Extract the (X, Y) coordinate from the center of the cell holding the provided text.  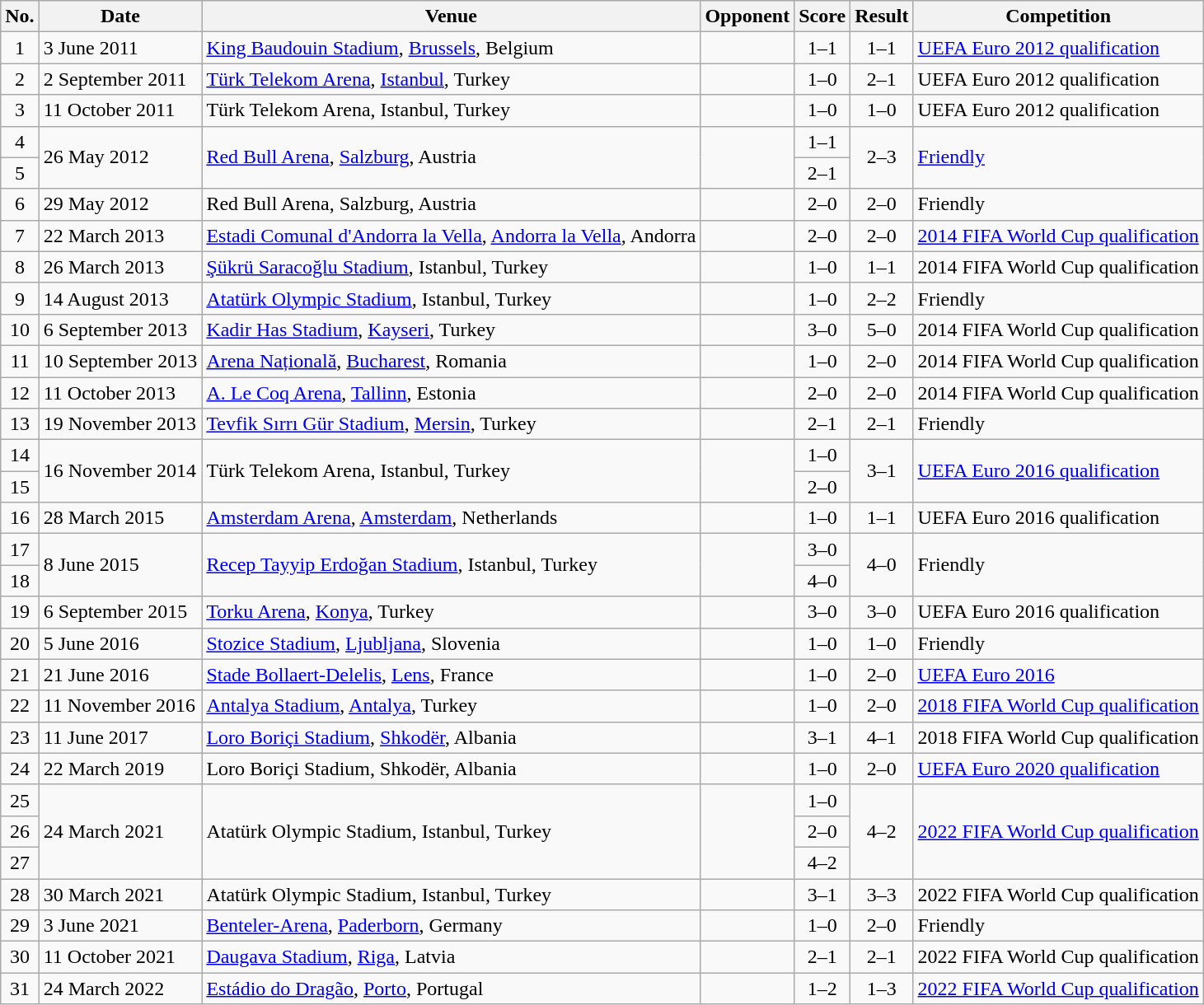
9 (20, 298)
11 October 2021 (120, 957)
11 October 2013 (120, 393)
6 September 2015 (120, 612)
19 November 2013 (120, 424)
Tevfik Sırrı Gür Stadium, Mersin, Turkey (452, 424)
Stade Bollaert-Delelis, Lens, France (452, 675)
Stozice Stadium, Ljubljana, Slovenia (452, 643)
11 June 2017 (120, 737)
16 (20, 518)
28 March 2015 (120, 518)
Estádio do Dragão, Porto, Portugal (452, 989)
26 March 2013 (120, 267)
2–2 (882, 298)
3 June 2021 (120, 926)
5 June 2016 (120, 643)
5 (20, 173)
Result (882, 16)
30 (20, 957)
26 (20, 831)
3 June 2011 (120, 48)
19 (20, 612)
Venue (452, 16)
10 (20, 330)
6 (20, 204)
Arena Națională, Bucharest, Romania (452, 361)
22 March 2019 (120, 769)
Torku Arena, Konya, Turkey (452, 612)
27 (20, 862)
1–2 (822, 989)
26 May 2012 (120, 157)
7 (20, 236)
Competition (1058, 16)
Score (822, 16)
21 (20, 675)
25 (20, 800)
2 (20, 79)
10 September 2013 (120, 361)
14 (20, 456)
No. (20, 16)
24 March 2022 (120, 989)
Opponent (747, 16)
Antalya Stadium, Antalya, Turkey (452, 706)
13 (20, 424)
31 (20, 989)
11 November 2016 (120, 706)
Daugava Stadium, Riga, Latvia (452, 957)
8 (20, 267)
14 August 2013 (120, 298)
4–1 (882, 737)
5–0 (882, 330)
22 March 2013 (120, 236)
24 March 2021 (120, 831)
3–3 (882, 894)
Estadi Comunal d'Andorra la Vella, Andorra la Vella, Andorra (452, 236)
UEFA Euro 2016 (1058, 675)
18 (20, 581)
22 (20, 706)
17 (20, 549)
20 (20, 643)
Kadir Has Stadium, Kayseri, Turkey (452, 330)
8 June 2015 (120, 565)
4 (20, 142)
1–3 (882, 989)
1 (20, 48)
29 (20, 926)
3 (20, 110)
30 March 2021 (120, 894)
Şükrü Saracoğlu Stadium, Istanbul, Turkey (452, 267)
Amsterdam Arena, Amsterdam, Netherlands (452, 518)
UEFA Euro 2020 qualification (1058, 769)
11 (20, 361)
King Baudouin Stadium, Brussels, Belgium (452, 48)
16 November 2014 (120, 471)
11 October 2011 (120, 110)
15 (20, 487)
29 May 2012 (120, 204)
6 September 2013 (120, 330)
2 September 2011 (120, 79)
28 (20, 894)
2–3 (882, 157)
A. Le Coq Arena, Tallinn, Estonia (452, 393)
21 June 2016 (120, 675)
23 (20, 737)
24 (20, 769)
12 (20, 393)
Recep Tayyip Erdoğan Stadium, Istanbul, Turkey (452, 565)
Date (120, 16)
Benteler-Arena, Paderborn, Germany (452, 926)
